Determine the (X, Y) coordinate at the center of the cell enclosing the given text.  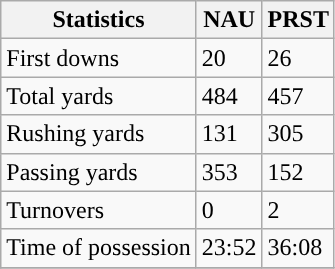
457 (298, 96)
Rushing yards (99, 134)
305 (298, 134)
NAU (229, 20)
36:08 (298, 248)
0 (229, 210)
Passing yards (99, 172)
2 (298, 210)
Statistics (99, 20)
20 (229, 58)
26 (298, 58)
131 (229, 134)
353 (229, 172)
First downs (99, 58)
Time of possession (99, 248)
Total yards (99, 96)
152 (298, 172)
484 (229, 96)
23:52 (229, 248)
Turnovers (99, 210)
PRST (298, 20)
